Capture the cell that displays the provided text and extract its (X, Y) central coordinate. 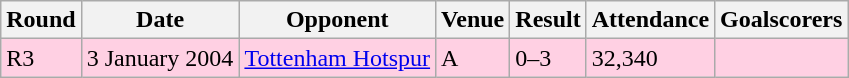
32,340 (650, 58)
Venue (473, 20)
Date (160, 20)
Opponent (338, 20)
Result (548, 20)
3 January 2004 (160, 58)
Goalscorers (782, 20)
Attendance (650, 20)
A (473, 58)
Round (41, 20)
Tottenham Hotspur (338, 58)
R3 (41, 58)
0–3 (548, 58)
